Capture the cell that displays the provided text and extract its [x, y] central coordinate. 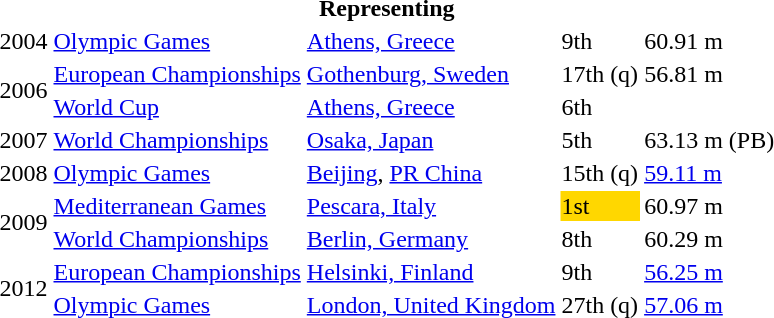
15th (q) [600, 173]
Beijing, PR China [431, 173]
Gothenburg, Sweden [431, 74]
Mediterranean Games [177, 206]
1st [600, 206]
Pescara, Italy [431, 206]
6th [600, 107]
Osaka, Japan [431, 140]
8th [600, 239]
Berlin, Germany [431, 239]
17th (q) [600, 74]
5th [600, 140]
World Cup [177, 107]
Helsinki, Finland [431, 272]
